Find where the given text appears and provide that cell's center as (x, y) coordinate. 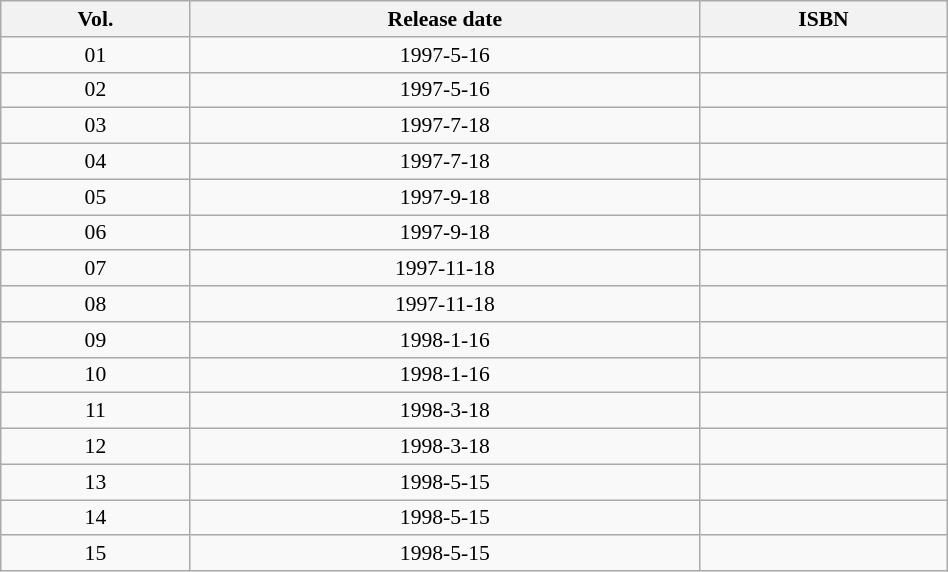
ISBN (824, 19)
13 (96, 482)
12 (96, 447)
Vol. (96, 19)
03 (96, 126)
08 (96, 304)
09 (96, 340)
11 (96, 411)
14 (96, 518)
02 (96, 90)
10 (96, 375)
05 (96, 197)
04 (96, 162)
07 (96, 269)
01 (96, 55)
15 (96, 554)
06 (96, 233)
Release date (445, 19)
